Determine the (x, y) coordinate at the center of the cell enclosing the given text.  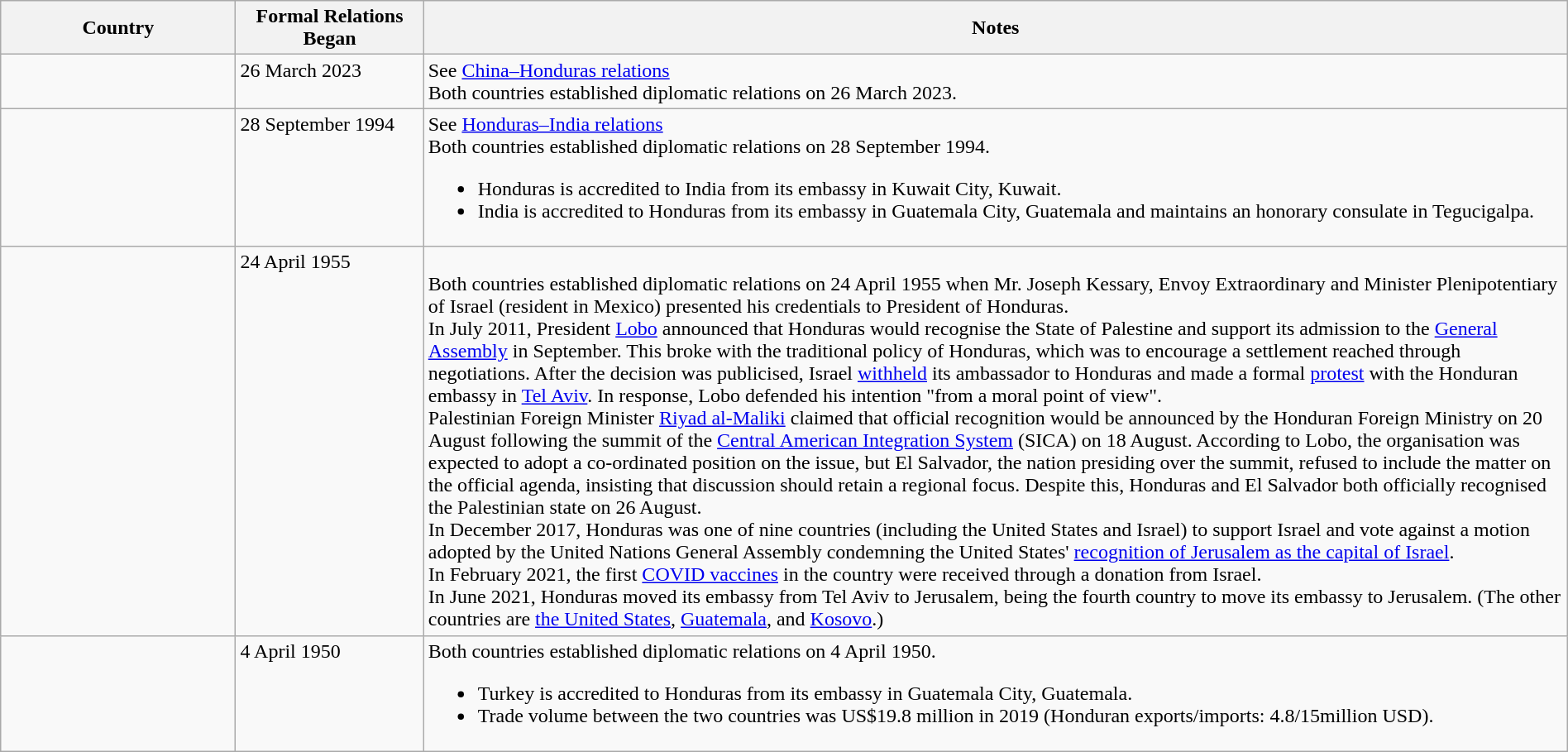
4 April 1950 (329, 693)
28 September 1994 (329, 177)
Country (118, 28)
Formal Relations Began (329, 28)
24 April 1955 (329, 441)
Notes (996, 28)
See China–Honduras relationsBoth countries established diplomatic relations on 26 March 2023. (996, 81)
26 March 2023 (329, 81)
